Extract the (X, Y) coordinate from the center of the cell holding the provided text.  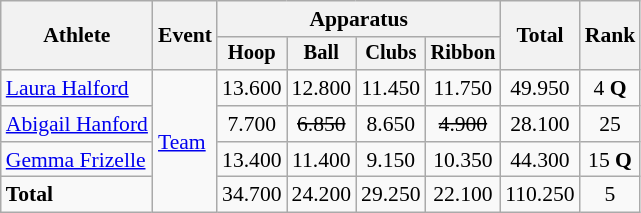
15 Q (610, 160)
Team (185, 141)
11.750 (464, 88)
Ribbon (464, 54)
25 (610, 124)
11.450 (390, 88)
Hoop (252, 54)
11.400 (322, 160)
7.700 (252, 124)
Laura Halford (77, 88)
Clubs (390, 54)
10.350 (464, 160)
Apparatus (358, 19)
13.400 (252, 160)
6.850 (322, 124)
34.700 (252, 195)
4 Q (610, 88)
22.100 (464, 195)
5 (610, 195)
Athlete (77, 36)
4.900 (464, 124)
Abigail Hanford (77, 124)
Ball (322, 54)
24.200 (322, 195)
Gemma Frizelle (77, 160)
110.250 (540, 195)
9.150 (390, 160)
Rank (610, 36)
44.300 (540, 160)
8.650 (390, 124)
13.600 (252, 88)
12.800 (322, 88)
29.250 (390, 195)
49.950 (540, 88)
28.100 (540, 124)
Event (185, 36)
